Capture the cell that displays the provided text and extract its (X, Y) central coordinate. 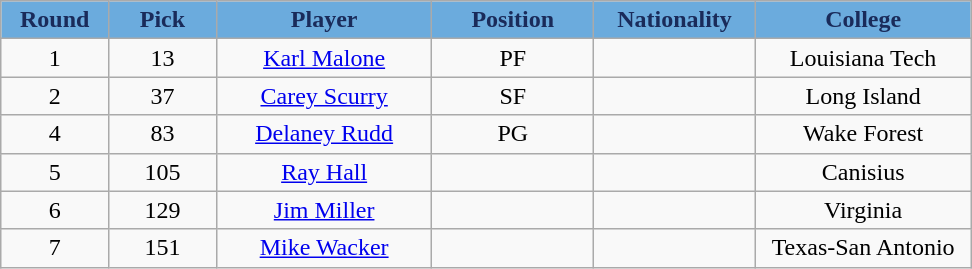
6 (55, 210)
Ray Hall (324, 172)
SF (513, 96)
Player (324, 20)
Nationality (675, 20)
7 (55, 248)
105 (163, 172)
Virginia (863, 210)
Louisiana Tech (863, 58)
2 (55, 96)
Mike Wacker (324, 248)
Pick (163, 20)
37 (163, 96)
Karl Malone (324, 58)
College (863, 20)
Canisius (863, 172)
1 (55, 58)
4 (55, 134)
PF (513, 58)
151 (163, 248)
13 (163, 58)
PG (513, 134)
Jim Miller (324, 210)
Round (55, 20)
Long Island (863, 96)
Delaney Rudd (324, 134)
5 (55, 172)
129 (163, 210)
Carey Scurry (324, 96)
83 (163, 134)
Texas-San Antonio (863, 248)
Position (513, 20)
Wake Forest (863, 134)
